Output the [x, y] coordinate of the center of the cell containing the given text.  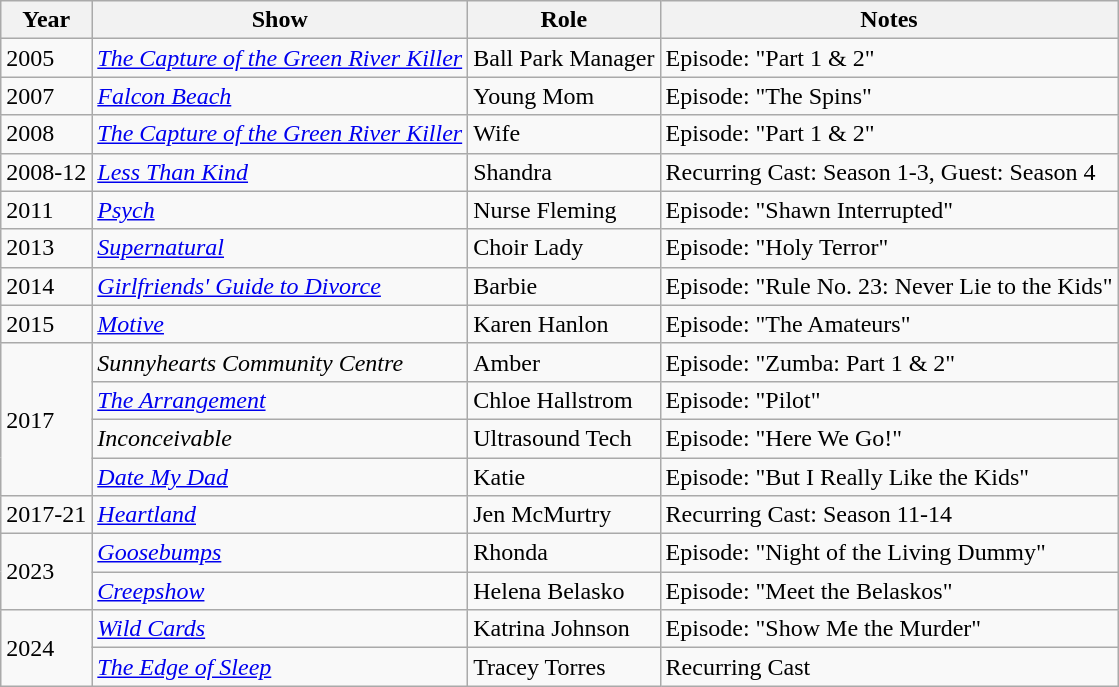
Goosebumps [280, 553]
Heartland [280, 515]
The Edge of Sleep [280, 667]
2023 [46, 572]
Amber [564, 362]
Barbie [564, 286]
2007 [46, 96]
Episode: "Shawn Interrupted" [889, 210]
Wife [564, 134]
Recurring Cast: Season 1-3, Guest: Season 4 [889, 172]
Nurse Fleming [564, 210]
Year [46, 20]
2017-21 [46, 515]
Karen Hanlon [564, 324]
2013 [46, 248]
Ultrasound Tech [564, 438]
Supernatural [280, 248]
Notes [889, 20]
Katie [564, 477]
Date My Dad [280, 477]
2017 [46, 419]
Girlfriends' Guide to Divorce [280, 286]
2024 [46, 648]
Show [280, 20]
Wild Cards [280, 629]
Episode: "Show Me the Murder" [889, 629]
Ball Park Manager [564, 58]
2008 [46, 134]
Episode: "The Spins" [889, 96]
Recurring Cast [889, 667]
Rhonda [564, 553]
Tracey Torres [564, 667]
2011 [46, 210]
Young Mom [564, 96]
Psych [280, 210]
Role [564, 20]
Episode: "Night of the Living Dummy" [889, 553]
Episode: "The Amateurs" [889, 324]
Episode: "Pilot" [889, 400]
Episode: "Here We Go!" [889, 438]
Episode: "Meet the Belaskos" [889, 591]
Motive [280, 324]
2014 [46, 286]
Falcon Beach [280, 96]
The Arrangement [280, 400]
Inconceivable [280, 438]
Helena Belasko [564, 591]
Episode: "Zumba: Part 1 & 2" [889, 362]
2015 [46, 324]
Episode: "Holy Terror" [889, 248]
2008-12 [46, 172]
Jen McMurtry [564, 515]
Episode: "Rule No. 23: Never Lie to the Kids" [889, 286]
Creepshow [280, 591]
2005 [46, 58]
Shandra [564, 172]
Less Than Kind [280, 172]
Katrina Johnson [564, 629]
Episode: "But I Really Like the Kids" [889, 477]
Sunnyhearts Community Centre [280, 362]
Chloe Hallstrom [564, 400]
Choir Lady [564, 248]
Recurring Cast: Season 11-14 [889, 515]
